Search for the cell housing the specified text and yield its [X, Y] center coordinate. 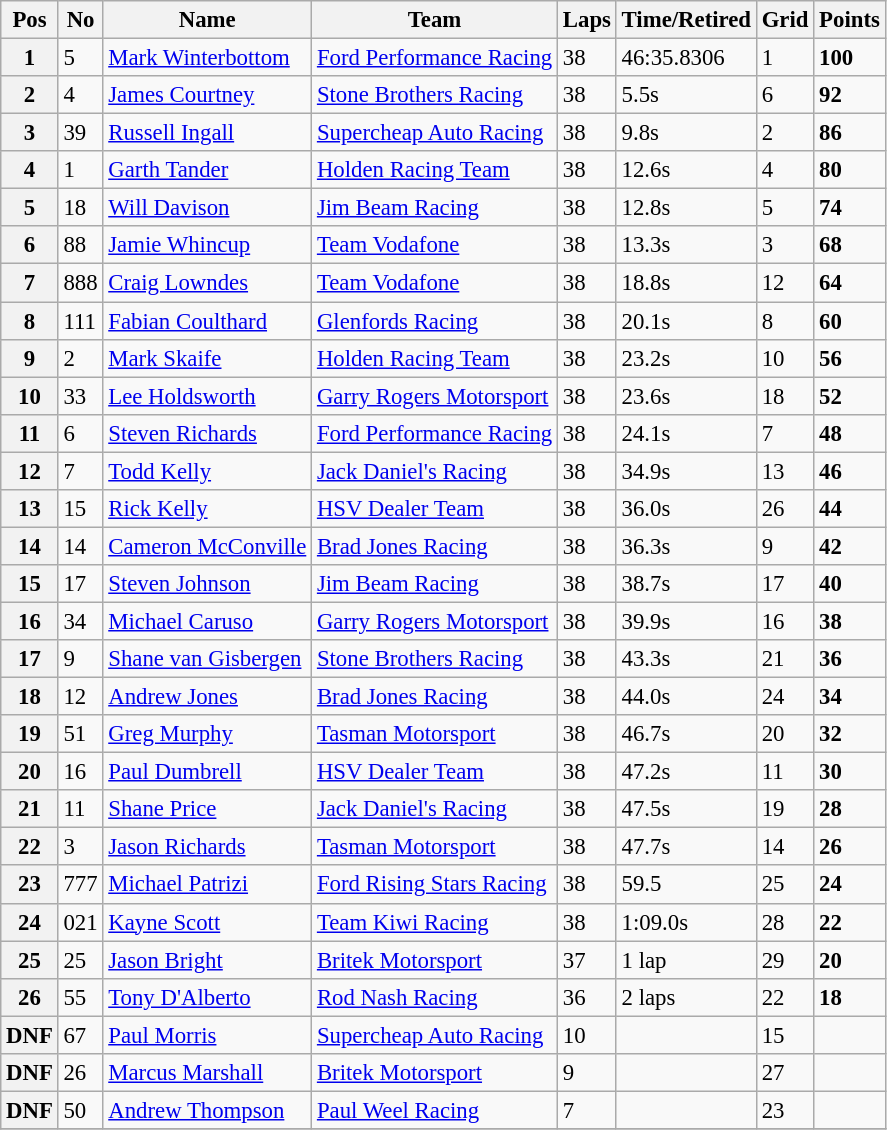
Pos [30, 20]
56 [850, 358]
Russell Ingall [208, 133]
50 [80, 1110]
74 [850, 208]
021 [80, 922]
Lee Holdsworth [208, 396]
13.3s [686, 245]
43.3s [686, 659]
39.9s [686, 621]
47.2s [686, 772]
2 laps [686, 997]
Steven Johnson [208, 584]
20.1s [686, 321]
33 [80, 396]
60 [850, 321]
44.0s [686, 697]
Grid [784, 20]
Marcus Marshall [208, 1073]
Ford Rising Stars Racing [435, 885]
Paul Dumbrell [208, 772]
92 [850, 95]
12.8s [686, 208]
46:35.8306 [686, 58]
Shane Price [208, 809]
38.7s [686, 584]
Paul Morris [208, 1035]
36.3s [686, 546]
Garth Tander [208, 170]
111 [80, 321]
Glenfords Racing [435, 321]
23.6s [686, 396]
52 [850, 396]
64 [850, 283]
42 [850, 546]
23.2s [686, 358]
86 [850, 133]
1 lap [686, 960]
Craig Lowndes [208, 283]
39 [80, 133]
68 [850, 245]
Andrew Jones [208, 697]
Team Kiwi Racing [435, 922]
Paul Weel Racing [435, 1110]
30 [850, 772]
Jamie Whincup [208, 245]
Will Davison [208, 208]
Greg Murphy [208, 734]
48 [850, 433]
44 [850, 509]
29 [784, 960]
888 [80, 283]
James Courtney [208, 95]
37 [588, 960]
46 [850, 471]
47.5s [686, 809]
32 [850, 734]
Mark Skaife [208, 358]
47.7s [686, 847]
Todd Kelly [208, 471]
Andrew Thompson [208, 1110]
No [80, 20]
59.5 [686, 885]
67 [80, 1035]
Time/Retired [686, 20]
Cameron McConville [208, 546]
777 [80, 885]
5.5s [686, 95]
Kayne Scott [208, 922]
Jason Richards [208, 847]
Tony D'Alberto [208, 997]
80 [850, 170]
Laps [588, 20]
12.6s [686, 170]
Points [850, 20]
Rick Kelly [208, 509]
Fabian Coulthard [208, 321]
100 [850, 58]
24.1s [686, 433]
27 [784, 1073]
Shane van Gisbergen [208, 659]
Jason Bright [208, 960]
18.8s [686, 283]
55 [80, 997]
9.8s [686, 133]
Michael Patrizi [208, 885]
Rod Nash Racing [435, 997]
40 [850, 584]
34.9s [686, 471]
51 [80, 734]
36.0s [686, 509]
46.7s [686, 734]
88 [80, 245]
Steven Richards [208, 433]
Name [208, 20]
Team [435, 20]
Mark Winterbottom [208, 58]
1:09.0s [686, 922]
Michael Caruso [208, 621]
